For the text-containing cell, return its midpoint in (X, Y) coordinate format. 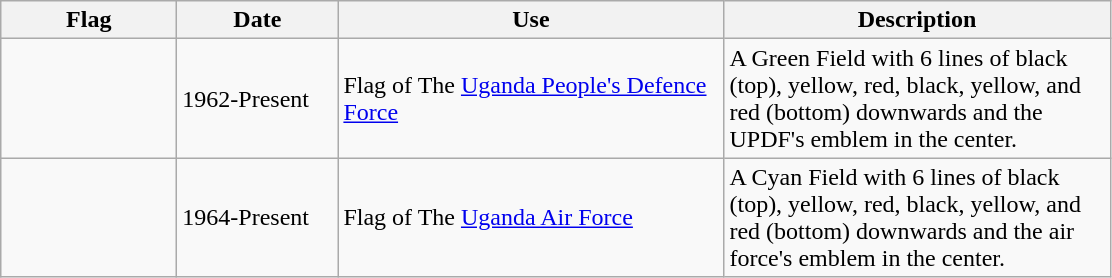
1964-Present (258, 218)
A Green Field with 6 lines of black (top), yellow, red, black, yellow, and red (bottom) downwards and the UPDF's emblem in the center. (917, 98)
A Cyan Field with 6 lines of black (top), yellow, red, black, yellow, and red (bottom) downwards and the air force's emblem in the center. (917, 218)
Description (917, 20)
Date (258, 20)
Flag of The Uganda Air Force (531, 218)
Flag (89, 20)
1962-Present (258, 98)
Flag of The Uganda People's Defence Force (531, 98)
Use (531, 20)
